Scan for the cell matching the given text and deliver its (X, Y) coordinate at center. 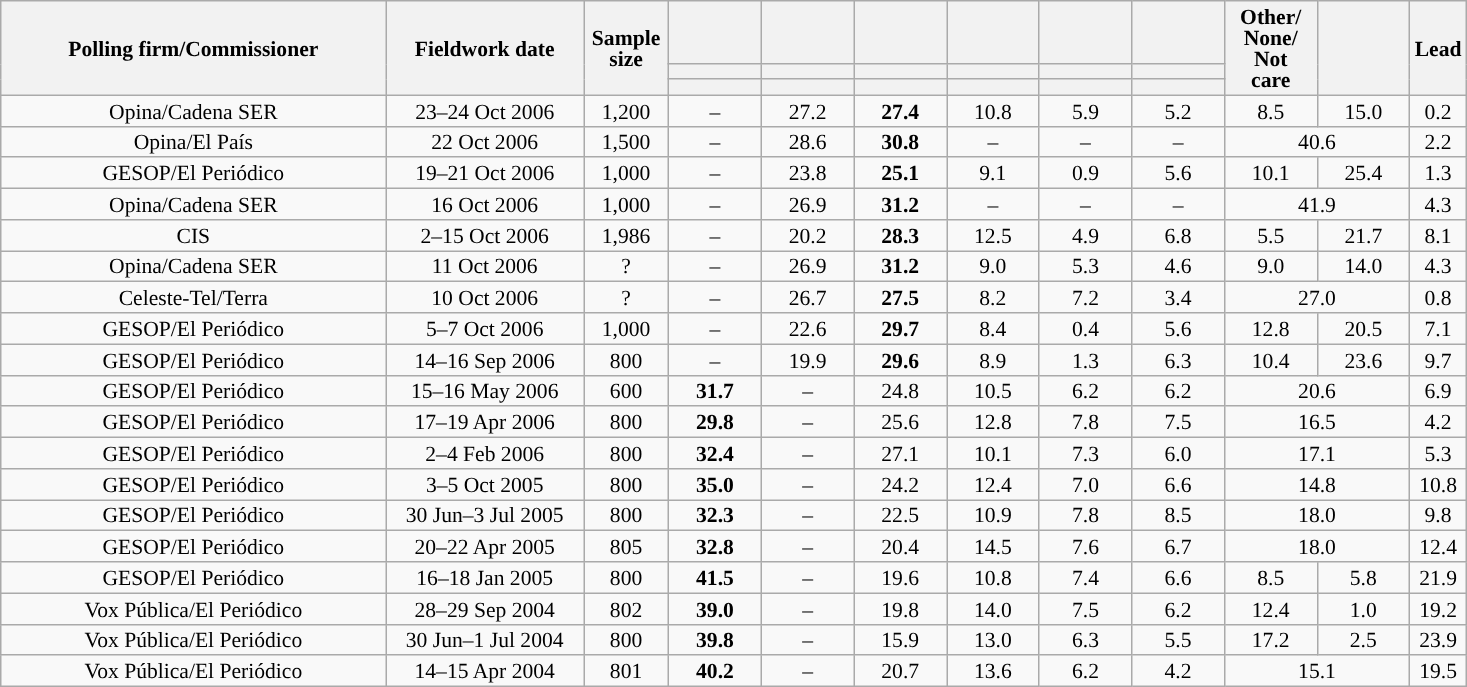
4.9 (1086, 236)
5–7 Oct 2006 (485, 328)
1,200 (626, 110)
13.6 (992, 672)
10.4 (1270, 360)
6.8 (1178, 236)
12.5 (992, 236)
805 (626, 546)
9.1 (992, 174)
25.4 (1364, 174)
801 (626, 672)
15.1 (1316, 672)
10 Oct 2006 (485, 298)
14.8 (1316, 484)
25.1 (900, 174)
28–29 Sep 2004 (485, 608)
19.8 (900, 608)
29.6 (900, 360)
20.2 (808, 236)
30.8 (900, 142)
7.2 (1086, 298)
27.0 (1316, 298)
17–19 Apr 2006 (485, 422)
19–21 Oct 2006 (485, 174)
21.7 (1364, 236)
24.2 (900, 484)
21.9 (1438, 578)
CIS (194, 236)
1,986 (626, 236)
Lead (1438, 48)
8.1 (1438, 236)
2–15 Oct 2006 (485, 236)
8.2 (992, 298)
26.7 (808, 298)
7.3 (1086, 454)
Other/None/Notcare (1270, 48)
28.3 (900, 236)
19.5 (1438, 672)
2–4 Feb 2006 (485, 454)
35.0 (716, 484)
20–22 Apr 2005 (485, 546)
14–16 Sep 2006 (485, 360)
15.9 (900, 640)
5.9 (1086, 110)
41.5 (716, 578)
7.1 (1438, 328)
24.8 (900, 390)
10.9 (992, 516)
19.9 (808, 360)
32.3 (716, 516)
6.0 (1178, 454)
32.8 (716, 546)
8.9 (992, 360)
14–15 Apr 2004 (485, 672)
Celeste-Tel/Terra (194, 298)
27.5 (900, 298)
16 Oct 2006 (485, 204)
20.5 (1364, 328)
16.5 (1316, 422)
29.7 (900, 328)
15.0 (1364, 110)
0.9 (1086, 174)
7.6 (1086, 546)
3.4 (1178, 298)
31.7 (716, 390)
22 Oct 2006 (485, 142)
10.5 (992, 390)
17.1 (1316, 454)
28.6 (808, 142)
27.2 (808, 110)
Polling firm/Commissioner (194, 48)
39.0 (716, 608)
41.9 (1316, 204)
7.4 (1086, 578)
3–5 Oct 2005 (485, 484)
600 (626, 390)
40.6 (1316, 142)
5.8 (1364, 578)
32.4 (716, 454)
8.4 (992, 328)
Sample size (626, 48)
23.6 (1364, 360)
16–18 Jan 2005 (485, 578)
6.9 (1438, 390)
17.2 (1270, 640)
7.0 (1086, 484)
23.8 (808, 174)
1.0 (1364, 608)
19.2 (1438, 608)
23.9 (1438, 640)
27.4 (900, 110)
22.5 (900, 516)
2.5 (1364, 640)
9.7 (1438, 360)
39.8 (716, 640)
11 Oct 2006 (485, 266)
6.7 (1178, 546)
Opina/El País (194, 142)
27.1 (900, 454)
22.6 (808, 328)
40.2 (716, 672)
0.2 (1438, 110)
4.6 (1178, 266)
0.8 (1438, 298)
9.8 (1438, 516)
30 Jun–1 Jul 2004 (485, 640)
30 Jun–3 Jul 2005 (485, 516)
13.0 (992, 640)
802 (626, 608)
15–16 May 2006 (485, 390)
20.6 (1316, 390)
0.4 (1086, 328)
Fieldwork date (485, 48)
1,500 (626, 142)
20.7 (900, 672)
23–24 Oct 2006 (485, 110)
20.4 (900, 546)
29.8 (716, 422)
2.2 (1438, 142)
5.2 (1178, 110)
14.5 (992, 546)
19.6 (900, 578)
25.6 (900, 422)
